For the text-containing cell, return its midpoint in (x, y) coordinate format. 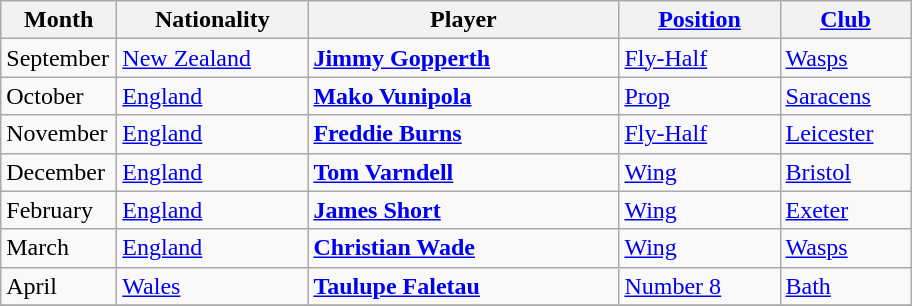
Player (464, 20)
Christian Wade (464, 248)
Number 8 (700, 286)
November (59, 134)
Bath (846, 286)
October (59, 96)
Bristol (846, 172)
Nationality (212, 20)
Wales (212, 286)
Taulupe Faletau (464, 286)
Jimmy Gopperth (464, 58)
March (59, 248)
New Zealand (212, 58)
Tom Varndell (464, 172)
Freddie Burns (464, 134)
September (59, 58)
February (59, 210)
Club (846, 20)
Mako Vunipola (464, 96)
Prop (700, 96)
December (59, 172)
Exeter (846, 210)
Saracens (846, 96)
April (59, 286)
James Short (464, 210)
Month (59, 20)
Leicester (846, 134)
Position (700, 20)
